Return [x, y] of the center of cell containing provided text 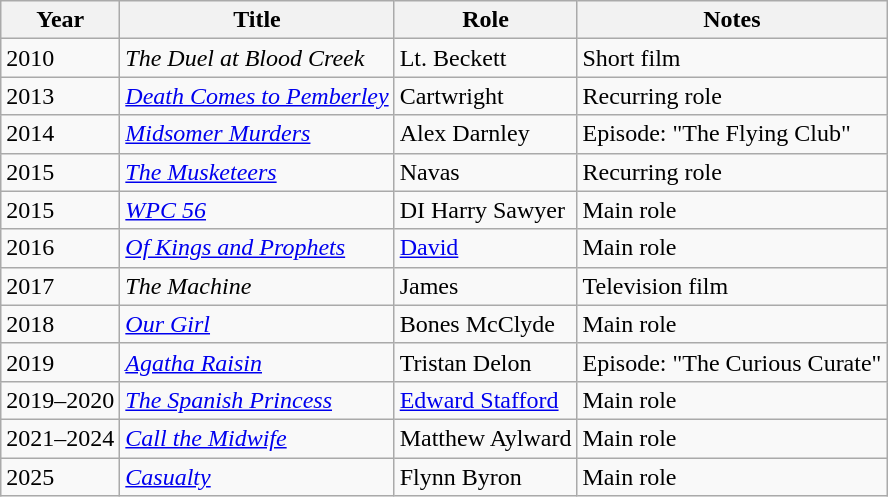
Episode: "The Flying Club" [732, 134]
Agatha Raisin [257, 362]
Episode: "The Curious Curate" [732, 362]
Lt. Beckett [486, 58]
2010 [60, 58]
Call the Midwife [257, 438]
Midsomer Murders [257, 134]
Tristan Delon [486, 362]
2014 [60, 134]
The Duel at Blood Creek [257, 58]
2019 [60, 362]
Navas [486, 172]
Notes [732, 20]
Death Comes to Pemberley [257, 96]
2017 [60, 286]
The Machine [257, 286]
Of Kings and Prophets [257, 248]
Television film [732, 286]
Role [486, 20]
The Spanish Princess [257, 400]
Short film [732, 58]
Our Girl [257, 324]
Matthew Aylward [486, 438]
2018 [60, 324]
Edward Stafford [486, 400]
2019–2020 [60, 400]
Alex Darnley [486, 134]
Casualty [257, 477]
Flynn Byron [486, 477]
DI Harry Sawyer [486, 210]
James [486, 286]
2013 [60, 96]
2016 [60, 248]
2021–2024 [60, 438]
Cartwright [486, 96]
Title [257, 20]
David [486, 248]
2025 [60, 477]
Bones McClyde [486, 324]
WPC 56 [257, 210]
Year [60, 20]
The Musketeers [257, 172]
